Return [x, y] of the center of cell containing provided text 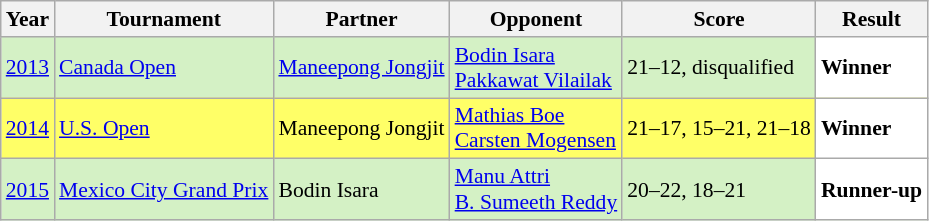
Result [872, 19]
2014 [28, 128]
21–17, 15–21, 21–18 [719, 128]
Bodin Isara Pakkawat Vilailak [536, 68]
Partner [361, 19]
Runner-up [872, 190]
20–22, 18–21 [719, 190]
Mexico City Grand Prix [164, 190]
Mathias Boe Carsten Mogensen [536, 128]
Opponent [536, 19]
2013 [28, 68]
21–12, disqualified [719, 68]
Manu Attri B. Sumeeth Reddy [536, 190]
Score [719, 19]
Canada Open [164, 68]
Year [28, 19]
Tournament [164, 19]
U.S. Open [164, 128]
2015 [28, 190]
Bodin Isara [361, 190]
